Determine the [x, y] coordinate at the center of the cell enclosing the given text.  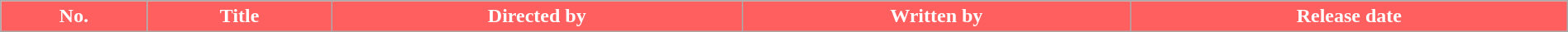
No. [74, 16]
Written by [936, 16]
Directed by [537, 16]
Title [240, 16]
Release date [1349, 16]
